Locate the cell with the specified text and output its (X, Y) center coordinate. 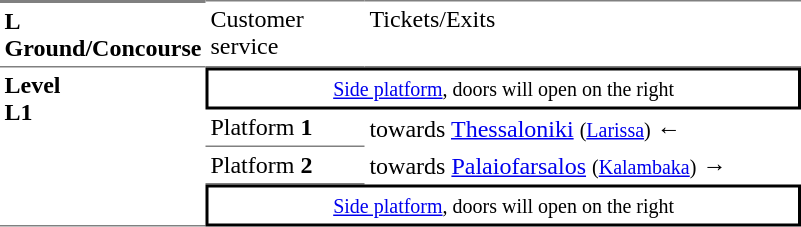
Platform 2 (286, 166)
Platform 1 (286, 129)
Customer service (286, 34)
towards Palaiofarsalos (Kalambaka) → (583, 166)
towards Thessaloniki (Larissa) ← (583, 129)
Tickets/Exits (583, 34)
LGround/Concourse (103, 34)
LevelL1 (103, 148)
